Determine the (X, Y) coordinate at the center of the cell enclosing the given text.  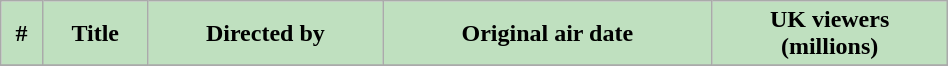
UK viewers(millions) (830, 34)
Title (95, 34)
Original air date (548, 34)
Directed by (265, 34)
# (22, 34)
